Return [x, y] of the center of cell containing provided text 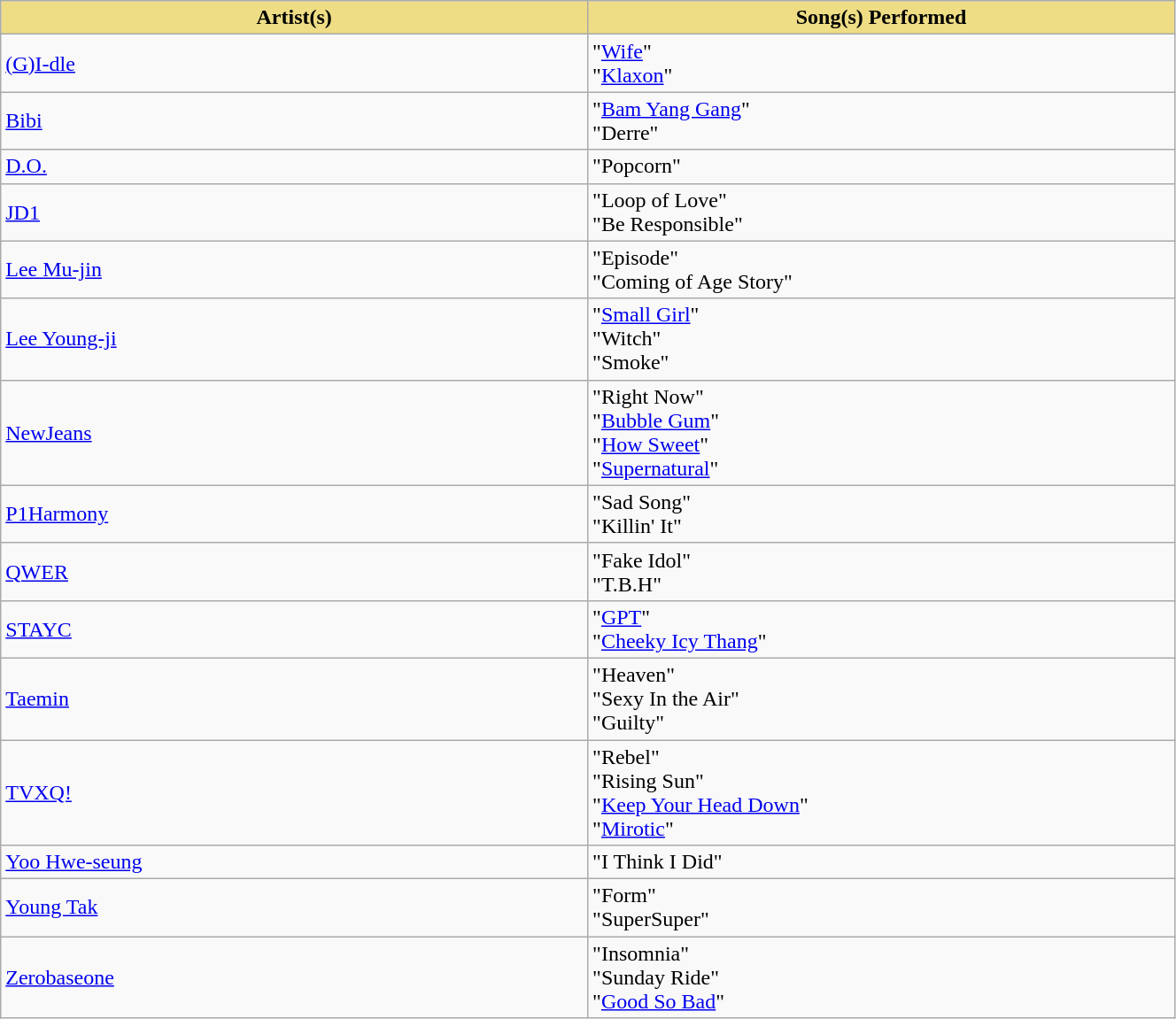
"Bam Yang Gang""Derre" [882, 120]
"Form""SuperSuper" [882, 908]
NewJeans [294, 432]
"Popcorn" [882, 166]
"I Think I Did" [882, 862]
"Right Now""Bubble Gum""How Sweet""Supernatural" [882, 432]
Young Tak [294, 908]
STAYC [294, 629]
P1Harmony [294, 513]
"Episode""Coming of Age Story" [882, 269]
Taemin [294, 699]
Song(s) Performed [882, 18]
TVXQ! [294, 793]
(G)I-dle [294, 64]
Bibi [294, 120]
"Wife""Klaxon" [882, 64]
"Fake Idol""T.B.H" [882, 572]
Lee Mu-jin [294, 269]
"Insomnia""Sunday Ride""Good So Bad" [882, 977]
"Small Girl" "Witch""Smoke" [882, 339]
Lee Young-ji [294, 339]
"Sad Song""Killin' It" [882, 513]
D.O. [294, 166]
Yoo Hwe-seung [294, 862]
"GPT""Cheeky Icy Thang" [882, 629]
Zerobaseone [294, 977]
QWER [294, 572]
"Loop of Love""Be Responsible" [882, 212]
Artist(s) [294, 18]
"Rebel""Rising Sun""Keep Your Head Down""Mirotic" [882, 793]
JD1 [294, 212]
"Heaven""Sexy In the Air" "Guilty" [882, 699]
